Capture the cell that displays the provided text and extract its (x, y) central coordinate. 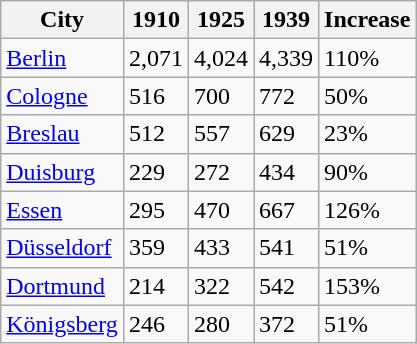
629 (286, 134)
667 (286, 210)
470 (220, 210)
700 (220, 96)
90% (368, 172)
229 (156, 172)
Breslau (62, 134)
359 (156, 248)
512 (156, 134)
372 (286, 324)
Dortmund (62, 286)
110% (368, 58)
433 (220, 248)
2,071 (156, 58)
50% (368, 96)
434 (286, 172)
246 (156, 324)
295 (156, 210)
City (62, 20)
542 (286, 286)
516 (156, 96)
280 (220, 324)
1925 (220, 20)
Düsseldorf (62, 248)
23% (368, 134)
322 (220, 286)
Increase (368, 20)
4,339 (286, 58)
126% (368, 210)
Duisburg (62, 172)
541 (286, 248)
Essen (62, 210)
557 (220, 134)
Berlin (62, 58)
4,024 (220, 58)
214 (156, 286)
1910 (156, 20)
Königsberg (62, 324)
1939 (286, 20)
272 (220, 172)
772 (286, 96)
Cologne (62, 96)
153% (368, 286)
